Provide the [x, y] coordinate of the cell's center where the given text is located.  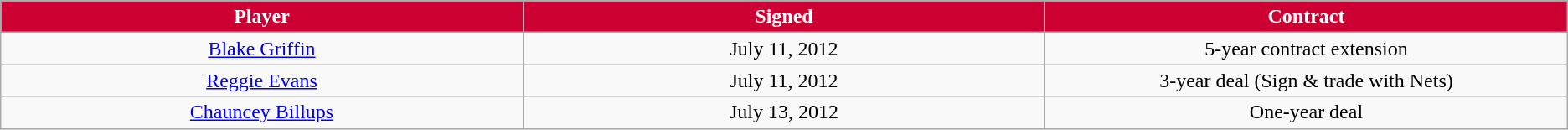
5-year contract extension [1307, 49]
Player [261, 17]
Blake Griffin [261, 49]
July 13, 2012 [784, 112]
One-year deal [1307, 112]
Chauncey Billups [261, 112]
3-year deal (Sign & trade with Nets) [1307, 81]
Signed [784, 17]
Contract [1307, 17]
Reggie Evans [261, 81]
